Scan for the cell matching the given text and deliver its [x, y] coordinate at center. 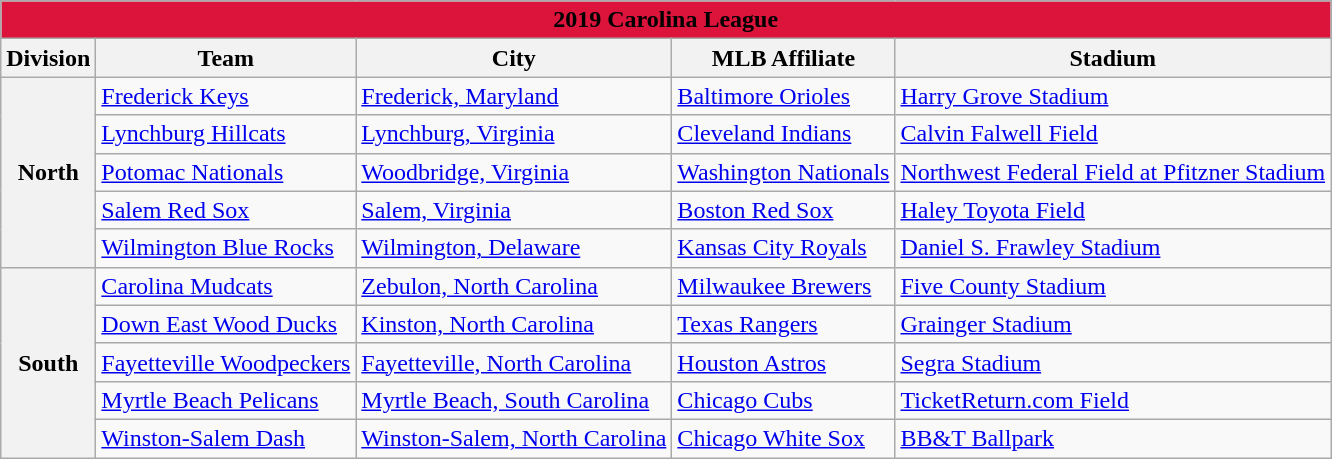
Zebulon, North Carolina [514, 286]
Chicago Cubs [784, 400]
Cleveland Indians [784, 134]
Calvin Falwell Field [1113, 134]
Lynchburg Hillcats [226, 134]
Northwest Federal Field at Pfitzner Stadium [1113, 172]
Winston-Salem, North Carolina [514, 438]
Houston Astros [784, 362]
Chicago White Sox [784, 438]
Woodbridge, Virginia [514, 172]
Stadium [1113, 58]
Grainger Stadium [1113, 324]
Wilmington, Delaware [514, 248]
Lynchburg, Virginia [514, 134]
Team [226, 58]
BB&T Ballpark [1113, 438]
2019 Carolina League [666, 20]
Frederick Keys [226, 96]
South [48, 362]
Kinston, North Carolina [514, 324]
Washington Nationals [784, 172]
Division [48, 58]
Potomac Nationals [226, 172]
Fayetteville Woodpeckers [226, 362]
Myrtle Beach, South Carolina [514, 400]
Wilmington Blue Rocks [226, 248]
Winston-Salem Dash [226, 438]
Daniel S. Frawley Stadium [1113, 248]
Frederick, Maryland [514, 96]
MLB Affiliate [784, 58]
Kansas City Royals [784, 248]
Harry Grove Stadium [1113, 96]
City [514, 58]
Texas Rangers [784, 324]
Milwaukee Brewers [784, 286]
Salem Red Sox [226, 210]
Boston Red Sox [784, 210]
Myrtle Beach Pelicans [226, 400]
Haley Toyota Field [1113, 210]
Baltimore Orioles [784, 96]
North [48, 172]
Fayetteville, North Carolina [514, 362]
TicketReturn.com Field [1113, 400]
Segra Stadium [1113, 362]
Down East Wood Ducks [226, 324]
Carolina Mudcats [226, 286]
Five County Stadium [1113, 286]
Salem, Virginia [514, 210]
